From the cell containing the given text, extract its center point as (x, y) coordinate. 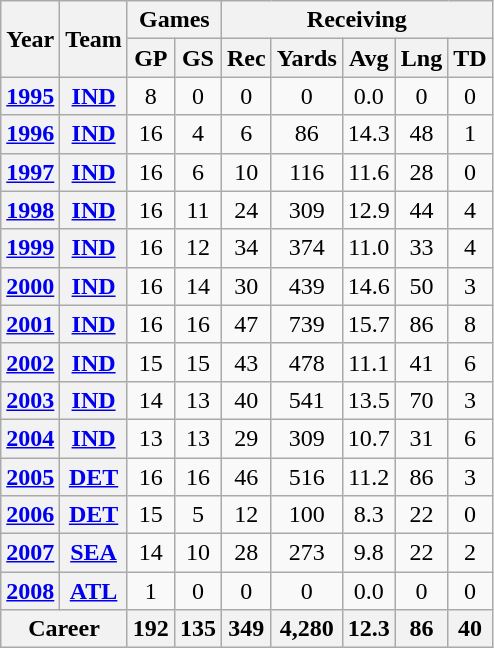
47 (246, 324)
15.7 (368, 324)
13.5 (368, 400)
2003 (30, 400)
2007 (30, 553)
14.6 (368, 286)
1996 (30, 134)
34 (246, 248)
Team (94, 39)
11.0 (368, 248)
10.7 (368, 438)
Yards (306, 58)
50 (421, 286)
44 (421, 210)
100 (306, 515)
192 (150, 629)
8.3 (368, 515)
374 (306, 248)
739 (306, 324)
46 (246, 477)
5 (198, 515)
Receiving (356, 20)
12.3 (368, 629)
273 (306, 553)
43 (246, 362)
4,280 (306, 629)
439 (306, 286)
GP (150, 58)
30 (246, 286)
9.8 (368, 553)
1995 (30, 96)
TD (470, 58)
2001 (30, 324)
33 (421, 248)
70 (421, 400)
11.1 (368, 362)
GS (198, 58)
478 (306, 362)
2006 (30, 515)
349 (246, 629)
Rec (246, 58)
Games (174, 20)
516 (306, 477)
2005 (30, 477)
1999 (30, 248)
Career (64, 629)
541 (306, 400)
2 (470, 553)
11.2 (368, 477)
12.9 (368, 210)
24 (246, 210)
SEA (94, 553)
ATL (94, 591)
1998 (30, 210)
Avg (368, 58)
1997 (30, 172)
31 (421, 438)
Year (30, 39)
116 (306, 172)
11.6 (368, 172)
29 (246, 438)
2008 (30, 591)
Lng (421, 58)
14.3 (368, 134)
2000 (30, 286)
41 (421, 362)
2004 (30, 438)
11 (198, 210)
48 (421, 134)
135 (198, 629)
2002 (30, 362)
